Provide the [X, Y] coordinate of the cell's center where the given text is located.  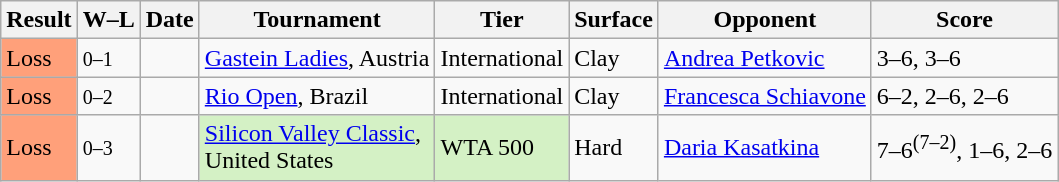
Francesca Schiavone [764, 96]
Hard [614, 148]
0–2 [108, 96]
W–L [108, 20]
7–6(7–2), 1–6, 2–6 [964, 148]
Opponent [764, 20]
Score [964, 20]
Tournament [317, 20]
3–6, 3–6 [964, 58]
Andrea Petkovic [764, 58]
0–1 [108, 58]
Gastein Ladies, Austria [317, 58]
Tier [502, 20]
Date [170, 20]
Result [39, 20]
Silicon Valley Classic, United States [317, 148]
WTA 500 [502, 148]
Surface [614, 20]
0–3 [108, 148]
Rio Open, Brazil [317, 96]
Daria Kasatkina [764, 148]
6–2, 2–6, 2–6 [964, 96]
